Pinpoint the cell where the given text exists, returning its (x, y) midpoint coordinate. 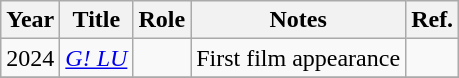
Year (30, 20)
2024 (30, 58)
Title (96, 20)
Role (162, 20)
Ref. (432, 20)
First film appearance (298, 58)
G! LU (96, 58)
Notes (298, 20)
